Detect which cell encompasses the target text, then output its (X, Y) center coordinate. 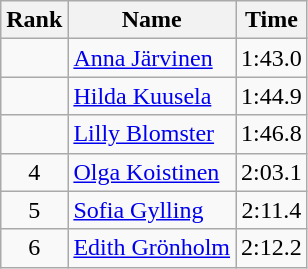
Hilda Kuusela (152, 96)
Sofia Gylling (152, 210)
2:03.1 (272, 172)
Edith Grönholm (152, 248)
Lilly Blomster (152, 134)
Anna Järvinen (152, 58)
1:44.9 (272, 96)
5 (34, 210)
Olga Koistinen (152, 172)
Name (152, 20)
4 (34, 172)
Time (272, 20)
6 (34, 248)
Rank (34, 20)
1:46.8 (272, 134)
2:12.2 (272, 248)
1:43.0 (272, 58)
2:11.4 (272, 210)
